For the text-containing cell, return its midpoint in [x, y] coordinate format. 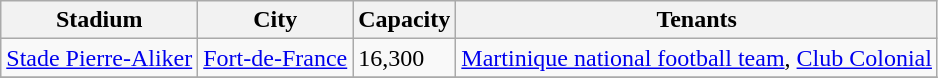
Stadium [100, 20]
16,300 [404, 58]
Fort-de-France [276, 58]
City [276, 20]
Capacity [404, 20]
Tenants [697, 20]
Martinique national football team, Club Colonial [697, 58]
Stade Pierre-Aliker [100, 58]
